From the cell containing the given text, extract its center point as [X, Y] coordinate. 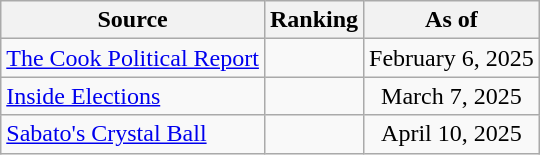
March 7, 2025 [452, 96]
Inside Elections [133, 96]
Sabato's Crystal Ball [133, 134]
As of [452, 20]
The Cook Political Report [133, 58]
April 10, 2025 [452, 134]
Ranking [314, 20]
Source [133, 20]
February 6, 2025 [452, 58]
